Determine the (x, y) coordinate at the center of the cell enclosing the given text.  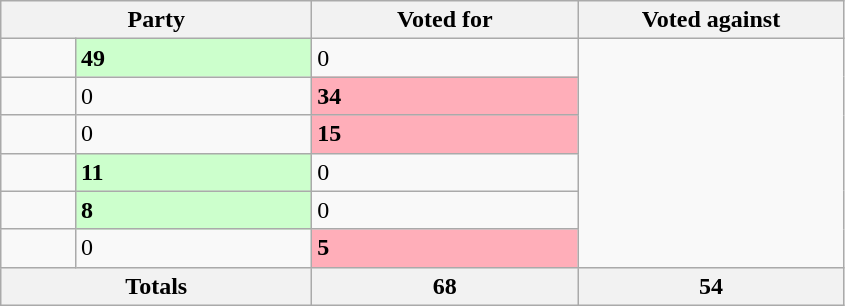
34 (445, 96)
5 (445, 248)
Voted for (445, 20)
49 (193, 58)
Voted against (711, 20)
15 (445, 134)
Totals (156, 286)
11 (193, 172)
8 (193, 210)
68 (445, 286)
54 (711, 286)
Party (156, 20)
